Identify which cell holds the provided text, then report its [x, y] central coordinate. 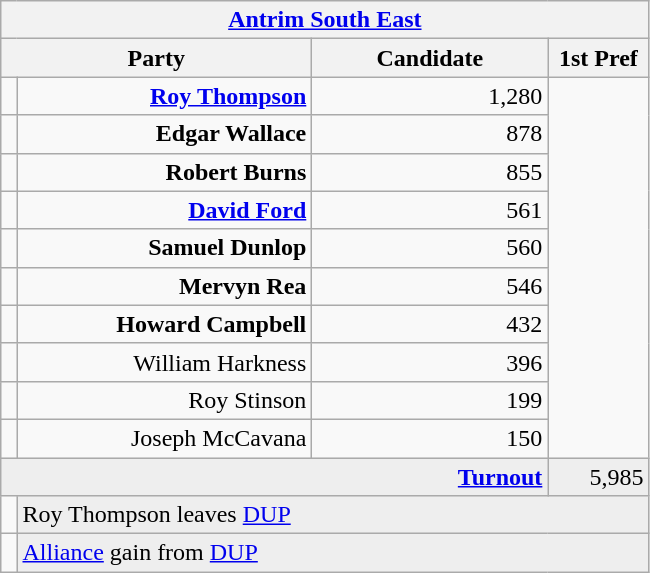
David Ford [164, 210]
432 [430, 324]
855 [430, 172]
Roy Thompson leaves DUP [333, 515]
Robert Burns [164, 172]
Roy Stinson [164, 400]
5,985 [598, 477]
Samuel Dunlop [164, 248]
Joseph McCavana [164, 438]
546 [430, 286]
Roy Thompson [164, 96]
150 [430, 438]
561 [430, 210]
1,280 [430, 96]
396 [430, 362]
Mervyn Rea [164, 286]
1st Pref [598, 58]
560 [430, 248]
Party [156, 58]
Turnout [274, 477]
199 [430, 400]
Edgar Wallace [164, 134]
William Harkness [164, 362]
Alliance gain from DUP [333, 553]
Howard Campbell [164, 324]
Antrim South East [325, 20]
878 [430, 134]
Candidate [430, 58]
